Locate the cell with the specified text and output its [X, Y] center coordinate. 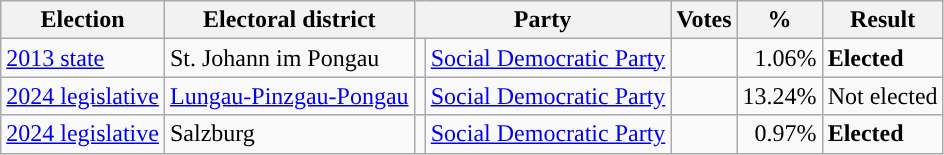
0.97% [780, 134]
Lungau-Pinzgau-Pongau [289, 96]
St. Johann im Pongau [289, 58]
1.06% [780, 58]
% [780, 20]
2013 state [83, 58]
Electoral district [289, 20]
Party [542, 20]
Votes [704, 20]
Result [882, 20]
Not elected [882, 96]
Election [83, 20]
Salzburg [289, 134]
13.24% [780, 96]
